Extract the [X, Y] coordinate from the center of the cell holding the provided text.  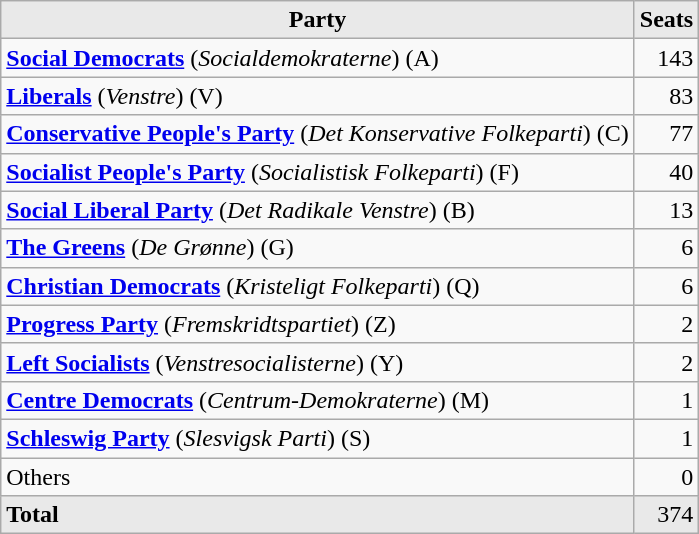
143 [666, 58]
Liberals (Venstre) (V) [318, 96]
Centre Democrats (Centrum-Demokraterne) (M) [318, 400]
40 [666, 172]
Seats [666, 20]
Left Socialists (Venstresocialisterne) (Y) [318, 362]
Progress Party (Fremskridtspartiet) (Z) [318, 324]
0 [666, 477]
Conservative People's Party (Det Konservative Folkeparti) (C) [318, 134]
Social Liberal Party (Det Radikale Venstre) (B) [318, 210]
77 [666, 134]
374 [666, 515]
Party [318, 20]
Christian Democrats (Kristeligt Folkeparti) (Q) [318, 286]
Schleswig Party (Slesvigsk Parti) (S) [318, 438]
The Greens (De Grønne) (G) [318, 248]
13 [666, 210]
Social Democrats (Socialdemokraterne) (A) [318, 58]
Total [318, 515]
83 [666, 96]
Others [318, 477]
Socialist People's Party (Socialistisk Folkeparti) (F) [318, 172]
